From the cell containing the given text, extract its center point as [X, Y] coordinate. 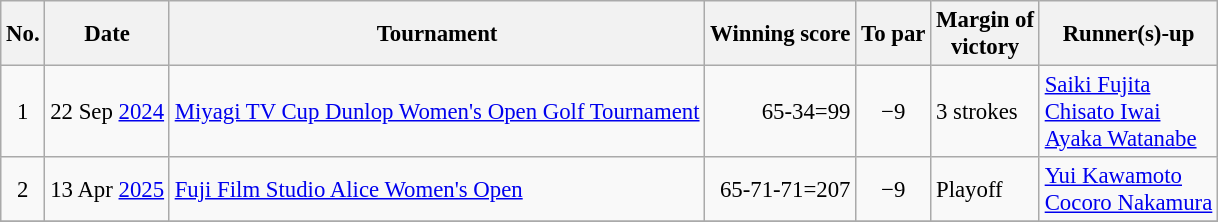
Saiki Fujita Chisato Iwai Ayaka Watanabe [1128, 112]
65-34=99 [780, 112]
1 [23, 112]
Miyagi TV Cup Dunlop Women's Open Golf Tournament [436, 112]
65-71-71=207 [780, 190]
2 [23, 190]
Playoff [986, 190]
Date [107, 34]
13 Apr 2025 [107, 190]
Fuji Film Studio Alice Women's Open [436, 190]
Margin ofvictory [986, 34]
Yui Kawamoto Cocoro Nakamura [1128, 190]
Runner(s)-up [1128, 34]
Winning score [780, 34]
No. [23, 34]
3 strokes [986, 112]
Tournament [436, 34]
22 Sep 2024 [107, 112]
To par [894, 34]
